Return the (X, Y) coordinate for the center point of the cell that contains the specified text.  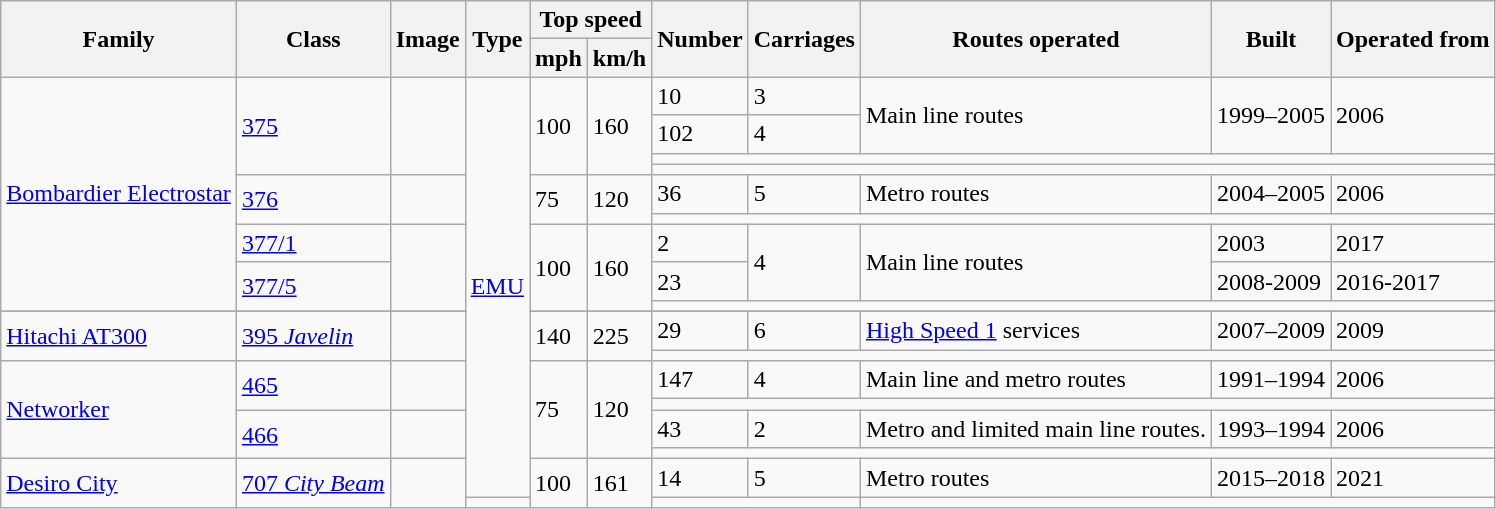
2021 (1414, 478)
140 (559, 336)
Main line and metro routes (1036, 380)
Bombardier Electrostar (119, 194)
225 (619, 336)
23 (700, 281)
102 (700, 134)
Routes operated (1036, 39)
Top speed (591, 20)
377/1 (313, 243)
36 (700, 194)
mph (559, 58)
465 (313, 386)
2008-2009 (1270, 281)
High Speed 1 services (1036, 330)
10 (700, 96)
1993–1994 (1270, 429)
707 City Beam (313, 484)
1999–2005 (1270, 115)
Operated from (1414, 39)
Built (1270, 39)
Carriages (804, 39)
147 (700, 380)
Image (428, 39)
2007–2009 (1270, 330)
6 (804, 330)
377/5 (313, 286)
466 (313, 434)
km/h (619, 58)
1991–1994 (1270, 380)
29 (700, 330)
376 (313, 200)
395 Javelin (313, 336)
Metro and limited main line routes. (1036, 429)
Networker (119, 410)
2015–2018 (1270, 478)
3 (804, 96)
43 (700, 429)
Number (700, 39)
161 (619, 484)
2003 (1270, 243)
Type (497, 39)
Hitachi AT300 (119, 336)
2016-2017 (1414, 281)
Desiro City (119, 484)
2017 (1414, 243)
14 (700, 478)
2004–2005 (1270, 194)
Family (119, 39)
2009 (1414, 330)
Class (313, 39)
EMU (497, 287)
375 (313, 126)
